Capture the cell that displays the provided text and extract its [X, Y] central coordinate. 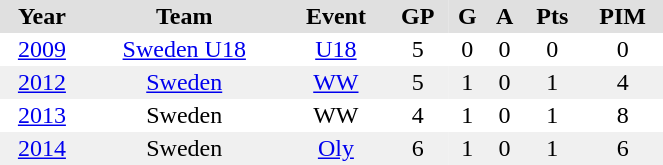
Team [184, 16]
4 [418, 116]
Sweden U18 [184, 50]
Event [336, 16]
Oly [336, 148]
6 [418, 148]
2014 [42, 148]
U18 [336, 50]
Pts [552, 16]
GP [418, 16]
A [504, 16]
2013 [42, 116]
2012 [42, 82]
2009 [42, 50]
G [467, 16]
Year [42, 16]
